Extract the (X, Y) coordinate from the center of the cell holding the provided text.  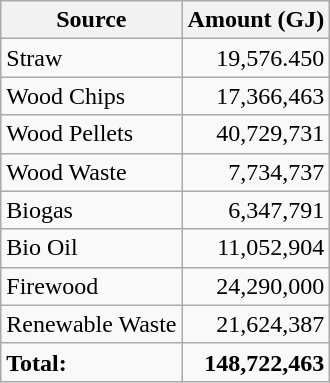
24,290,000 (256, 286)
Wood Chips (92, 96)
Firewood (92, 286)
148,722,463 (256, 362)
Straw (92, 58)
Bio Oil (92, 248)
Total: (92, 362)
19,576.450 (256, 58)
11,052,904 (256, 248)
6,347,791 (256, 210)
7,734,737 (256, 172)
Wood Waste (92, 172)
Amount (GJ) (256, 20)
Source (92, 20)
17,366,463 (256, 96)
Wood Pellets (92, 134)
21,624,387 (256, 324)
40,729,731 (256, 134)
Biogas (92, 210)
Renewable Waste (92, 324)
